Search for the cell housing the specified text and yield its [X, Y] center coordinate. 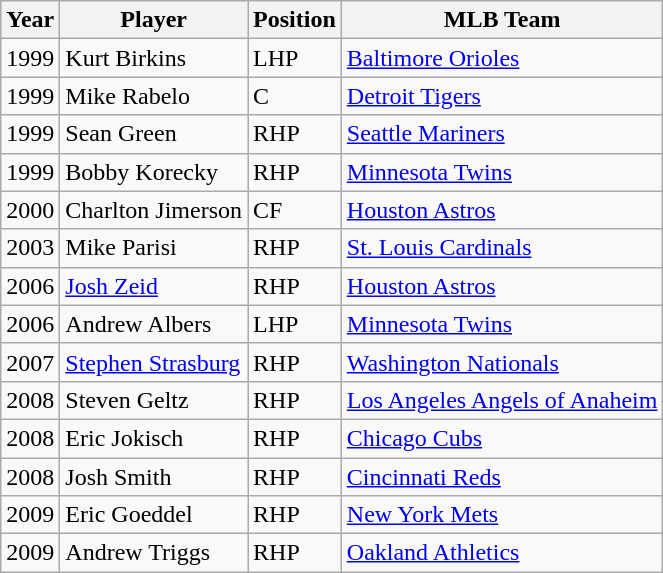
Josh Smith [154, 477]
Steven Geltz [154, 400]
Andrew Albers [154, 324]
Oakland Athletics [502, 553]
Kurt Birkins [154, 58]
Year [30, 20]
Stephen Strasburg [154, 362]
Chicago Cubs [502, 438]
Player [154, 20]
Eric Jokisch [154, 438]
Washington Nationals [502, 362]
C [295, 96]
Eric Goeddel [154, 515]
Baltimore Orioles [502, 58]
Seattle Mariners [502, 134]
2003 [30, 248]
Charlton Jimerson [154, 210]
Bobby Korecky [154, 172]
St. Louis Cardinals [502, 248]
2000 [30, 210]
Position [295, 20]
2007 [30, 362]
Josh Zeid [154, 286]
New York Mets [502, 515]
Detroit Tigers [502, 96]
MLB Team [502, 20]
Andrew Triggs [154, 553]
Cincinnati Reds [502, 477]
Sean Green [154, 134]
Mike Rabelo [154, 96]
Los Angeles Angels of Anaheim [502, 400]
CF [295, 210]
Mike Parisi [154, 248]
